From the cell containing the given text, extract its center point as [X, Y] coordinate. 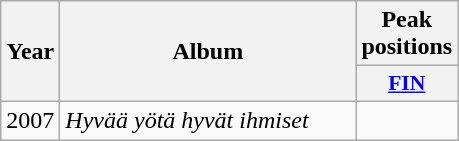
Year [30, 52]
2007 [30, 120]
Album [208, 52]
Peak positions [407, 34]
FIN [407, 84]
Hyvää yötä hyvät ihmiset [208, 120]
